For the text-containing cell, return its midpoint in [X, Y] coordinate format. 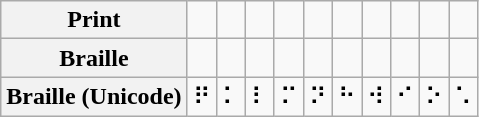
⠟ [202, 97]
Braille (Unicode) [94, 97]
⠍ [288, 97]
⠝ [318, 97]
⠇ [260, 97]
⠓ [346, 97]
Braille [94, 58]
⠺ [376, 97]
⠕ [434, 97]
Print [94, 20]
⠡ [464, 97]
⠅ [230, 97]
⠊ [406, 97]
